Search for the cell housing the specified text and yield its (x, y) center coordinate. 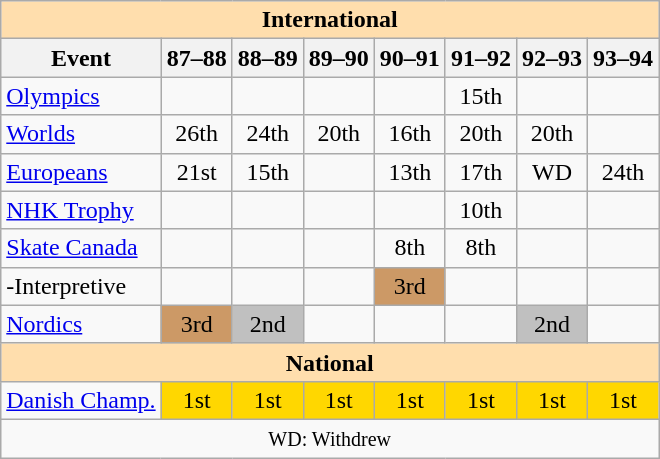
89–90 (338, 58)
Danish Champ. (81, 400)
-Interpretive (81, 286)
90–91 (410, 58)
Nordics (81, 324)
26th (196, 134)
93–94 (624, 58)
Olympics (81, 96)
10th (480, 210)
Skate Canada (81, 248)
International (330, 20)
17th (480, 172)
Worlds (81, 134)
13th (410, 172)
21st (196, 172)
WD: Withdrew (330, 438)
87–88 (196, 58)
National (330, 362)
91–92 (480, 58)
92–93 (552, 58)
Europeans (81, 172)
WD (552, 172)
88–89 (268, 58)
16th (410, 134)
Event (81, 58)
NHK Trophy (81, 210)
